Capture the cell that displays the provided text and extract its [x, y] central coordinate. 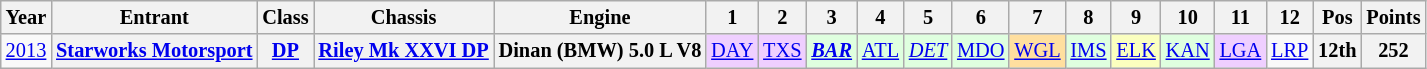
Points [1393, 17]
Entrant [154, 17]
Starworks Motorsport [154, 51]
Dinan (BMW) 5.0 L V8 [600, 51]
BAR [831, 51]
LRP [1290, 51]
ATL [880, 51]
Riley Mk XXVI DP [404, 51]
6 [980, 17]
WGL [1037, 51]
Engine [600, 17]
DET [928, 51]
Class [285, 17]
Chassis [404, 17]
5 [928, 17]
9 [1136, 17]
12 [1290, 17]
12th [1337, 51]
TXS [782, 51]
10 [1188, 17]
2013 [26, 51]
1 [732, 17]
Year [26, 17]
DAY [732, 51]
11 [1241, 17]
DP [285, 51]
Pos [1337, 17]
8 [1088, 17]
3 [831, 17]
7 [1037, 17]
MDO [980, 51]
4 [880, 17]
2 [782, 17]
ELK [1136, 51]
IMS [1088, 51]
LGA [1241, 51]
252 [1393, 51]
KAN [1188, 51]
